Output the (x, y) coordinate of the center of the cell containing the given text.  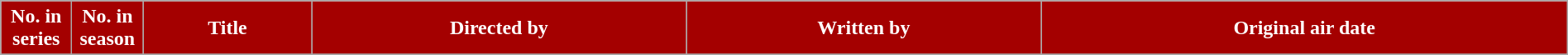
No. inseries (36, 28)
No. inseason (108, 28)
Title (227, 28)
Directed by (500, 28)
Written by (863, 28)
Original air date (1304, 28)
